Pinpoint the cell where the given text exists, returning its (x, y) midpoint coordinate. 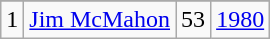
1980 (240, 20)
Jim McMahon (100, 20)
53 (194, 20)
1 (12, 20)
